Scan for the cell matching the given text and deliver its [X, Y] coordinate at center. 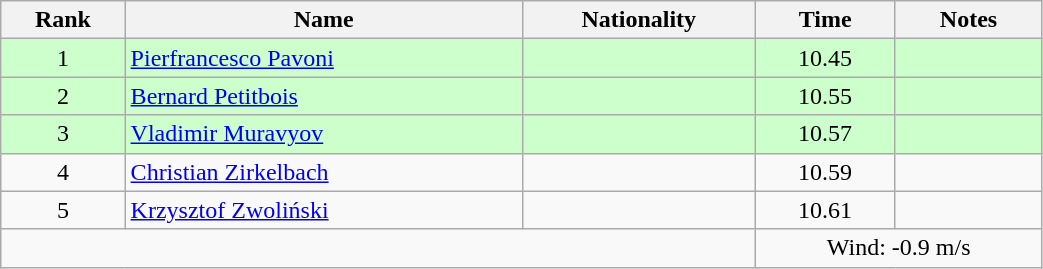
10.61 [825, 210]
10.55 [825, 96]
Time [825, 20]
Krzysztof Zwoliński [324, 210]
Christian Zirkelbach [324, 172]
Pierfrancesco Pavoni [324, 58]
Wind: -0.9 m/s [898, 248]
10.45 [825, 58]
Nationality [638, 20]
10.59 [825, 172]
10.57 [825, 134]
5 [63, 210]
Rank [63, 20]
Name [324, 20]
Bernard Petitbois [324, 96]
4 [63, 172]
1 [63, 58]
2 [63, 96]
Vladimir Muravyov [324, 134]
Notes [968, 20]
3 [63, 134]
